Search for the cell housing the specified text and yield its (x, y) center coordinate. 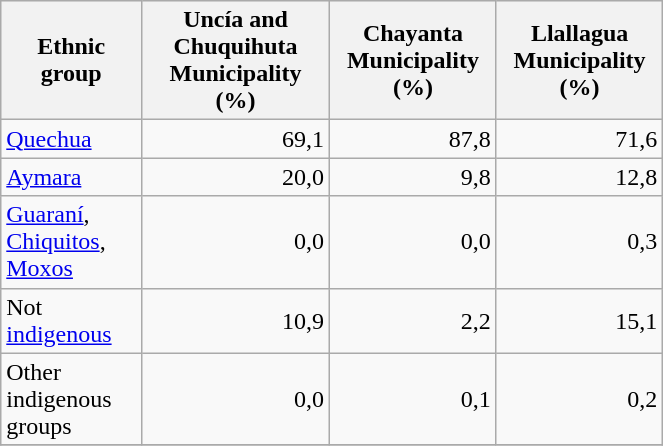
12,8 (579, 177)
Ethnic group (72, 60)
Other indigenous groups (72, 399)
0,2 (579, 399)
15,1 (579, 320)
Llallagua Municipality (%) (579, 60)
Guaraní, Chiquitos, Moxos (72, 242)
0,1 (412, 399)
Uncía and Chuquihuta Municipality (%) (236, 60)
69,1 (236, 139)
71,6 (579, 139)
Chayanta Municipality (%) (412, 60)
Aymara (72, 177)
Not indigenous (72, 320)
2,2 (412, 320)
10,9 (236, 320)
Quechua (72, 139)
9,8 (412, 177)
87,8 (412, 139)
20,0 (236, 177)
0,3 (579, 242)
